Capture the cell that displays the provided text and extract its (X, Y) central coordinate. 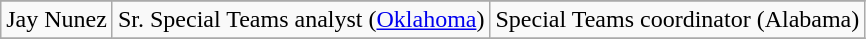
Sr. Special Teams analyst (Oklahoma) (301, 20)
Special Teams coordinator (Alabama) (678, 20)
Jay Nunez (57, 20)
